Search for the cell housing the specified text and yield its [x, y] center coordinate. 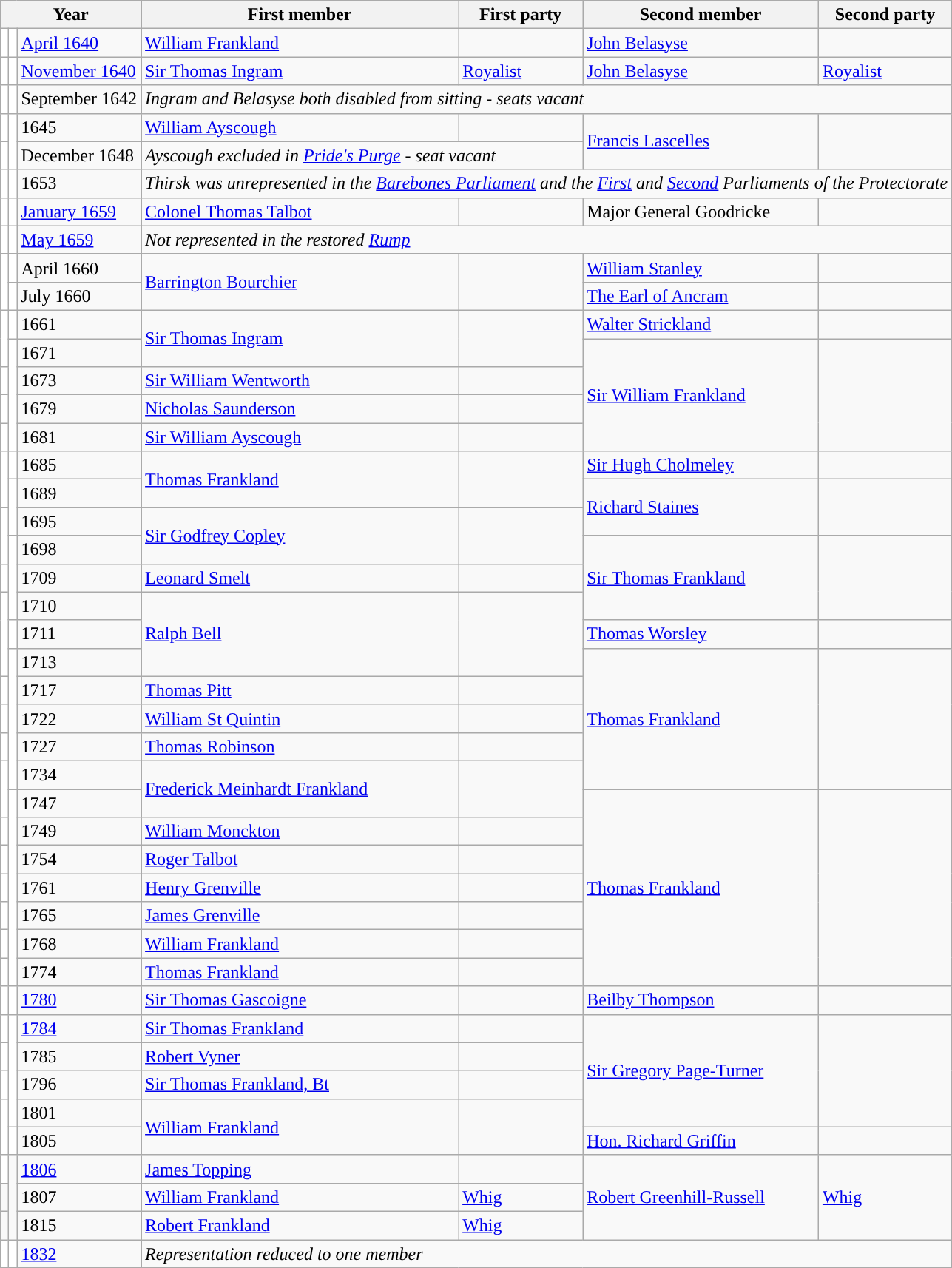
First member [300, 15]
Thirsk was unrepresented in the Barebones Parliament and the First and Second Parliaments of the Protectorate [547, 183]
1806 [79, 1169]
Not represented in the restored Rump [547, 240]
Robert Vyner [300, 1056]
1661 [79, 324]
Leonard Smelt [300, 578]
1713 [79, 662]
William St Quintin [300, 718]
September 1642 [79, 99]
April 1640 [79, 43]
1645 [79, 127]
1749 [79, 832]
Sir William Ayscough [300, 437]
Sir William Wentworth [300, 381]
1685 [79, 465]
Major General Goodricke [701, 212]
Second party [885, 15]
Francis Lascelles [701, 141]
1815 [79, 1225]
Robert Frankland [300, 1225]
1709 [79, 578]
William Stanley [701, 268]
First party [521, 15]
1722 [79, 718]
Robert Greenhill-Russell [701, 1197]
Roger Talbot [300, 860]
1673 [79, 381]
James Topping [300, 1169]
Second member [701, 15]
1784 [79, 1028]
Barrington Bourchier [300, 282]
1754 [79, 860]
Walter Strickland [701, 324]
The Earl of Ancram [701, 296]
1761 [79, 888]
Sir Godfrey Copley [300, 536]
William Monckton [300, 832]
1785 [79, 1056]
Frederick Meinhardt Frankland [300, 789]
1734 [79, 775]
Ingram and Belasyse both disabled from sitting - seats vacant [547, 99]
1689 [79, 493]
William Ayscough [300, 127]
1698 [79, 550]
Nicholas Saunderson [300, 409]
Sir Thomas Gascoigne [300, 1000]
April 1660 [79, 268]
1653 [79, 183]
July 1660 [79, 296]
Sir Gregory Page-Turner [701, 1070]
1695 [79, 522]
James Grenville [300, 916]
December 1648 [79, 155]
Year [71, 15]
1671 [79, 353]
1717 [79, 690]
1681 [79, 437]
Sir Thomas Frankland, Bt [300, 1085]
Sir Hugh Cholmeley [701, 465]
May 1659 [79, 240]
1727 [79, 746]
1710 [79, 606]
November 1640 [79, 71]
Henry Grenville [300, 888]
Ralph Bell [300, 634]
1765 [79, 916]
1780 [79, 1000]
Richard Staines [701, 507]
1801 [79, 1113]
1807 [79, 1197]
1711 [79, 634]
Colonel Thomas Talbot [300, 212]
Thomas Pitt [300, 690]
1832 [79, 1254]
Representation reduced to one member [547, 1254]
Thomas Robinson [300, 746]
January 1659 [79, 212]
1774 [79, 972]
1679 [79, 409]
1796 [79, 1085]
1768 [79, 944]
Hon. Richard Griffin [701, 1141]
1805 [79, 1141]
Beilby Thompson [701, 1000]
Thomas Worsley [701, 634]
Ayscough excluded in Pride's Purge - seat vacant [362, 155]
1747 [79, 803]
Sir William Frankland [701, 395]
